Identify which cell holds the provided text, then report its (x, y) central coordinate. 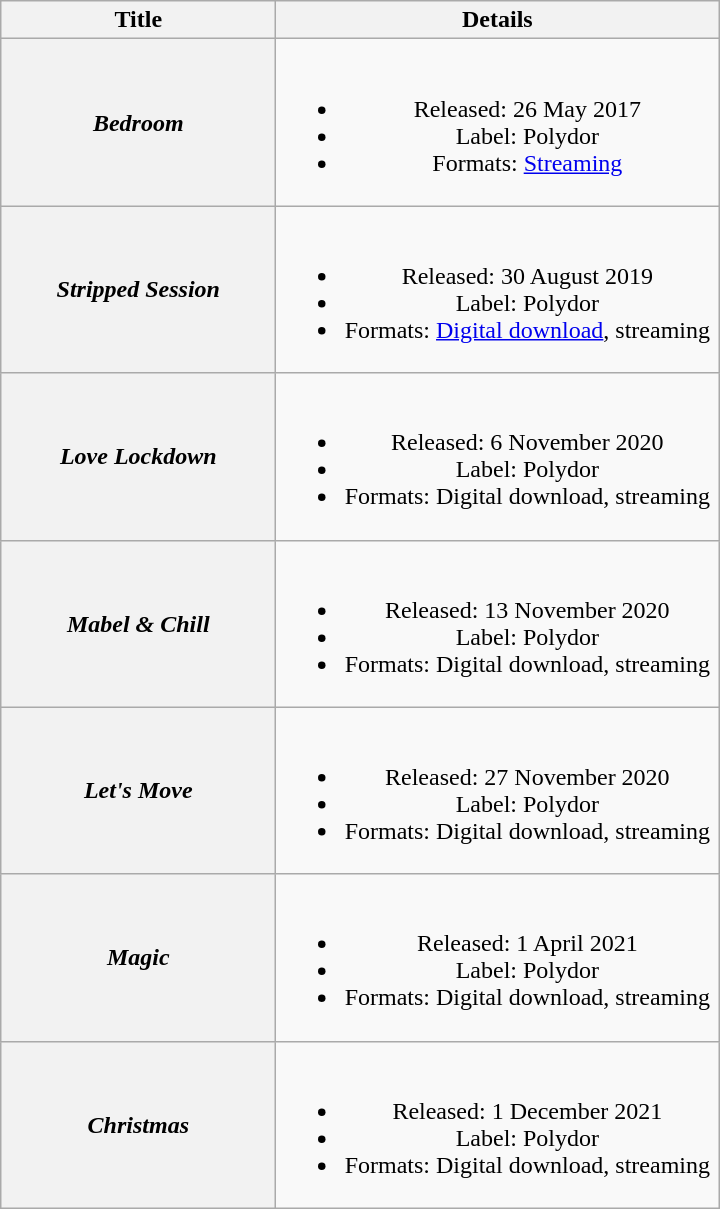
Stripped Session (138, 290)
Title (138, 20)
Released: 30 August 2019Label: PolydorFormats: Digital download, streaming (498, 290)
Let's Move (138, 790)
Love Lockdown (138, 456)
Released: 26 May 2017Label: PolydorFormats: Streaming (498, 122)
Bedroom (138, 122)
Released: 13 November 2020Label: PolydorFormats: Digital download, streaming (498, 624)
Mabel & Chill (138, 624)
Released: 1 December 2021Label: PolydorFormats: Digital download, streaming (498, 1124)
Details (498, 20)
Released: 27 November 2020Label: PolydorFormats: Digital download, streaming (498, 790)
Magic (138, 958)
Christmas (138, 1124)
Released: 1 April 2021Label: PolydorFormats: Digital download, streaming (498, 958)
Released: 6 November 2020Label: PolydorFormats: Digital download, streaming (498, 456)
